Find where the given text appears and provide that cell's center as [x, y] coordinate. 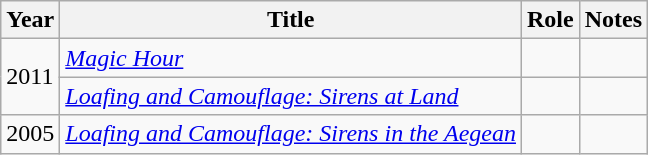
Loafing and Camouflage: Sirens at Land [291, 96]
2011 [30, 77]
Notes [613, 20]
Magic Hour [291, 58]
Role [551, 20]
Title [291, 20]
2005 [30, 134]
Year [30, 20]
Loafing and Camouflage: Sirens in the Aegean [291, 134]
